Detect which cell encompasses the target text, then output its [x, y] center coordinate. 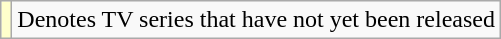
Denotes TV series that have not yet been released [256, 20]
